Identify which cell holds the provided text, then report its [X, Y] central coordinate. 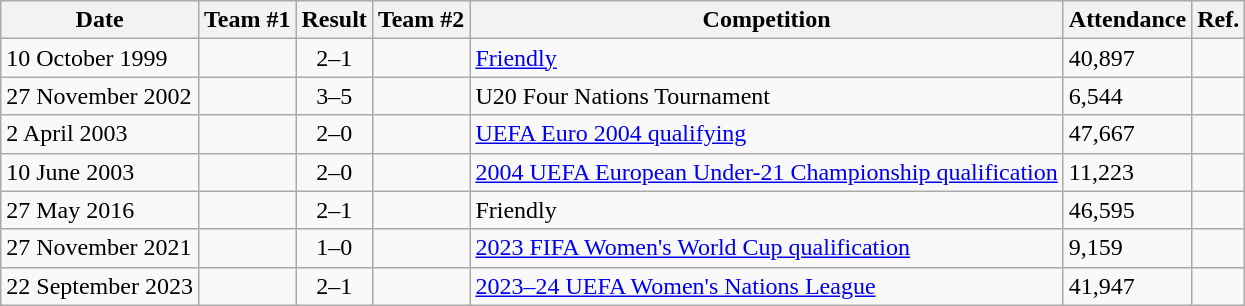
47,667 [1127, 134]
3–5 [334, 96]
10 June 2003 [100, 172]
Result [334, 20]
2 April 2003 [100, 134]
Team #2 [421, 20]
UEFA Euro 2004 qualifying [766, 134]
6,544 [1127, 96]
Ref. [1218, 20]
Competition [766, 20]
2004 UEFA European Under-21 Championship qualification [766, 172]
40,897 [1127, 58]
U20 Four Nations Tournament [766, 96]
46,595 [1127, 210]
11,223 [1127, 172]
10 October 1999 [100, 58]
41,947 [1127, 286]
Team #1 [247, 20]
27 May 2016 [100, 210]
27 November 2002 [100, 96]
2023–24 UEFA Women's Nations League [766, 286]
27 November 2021 [100, 248]
Date [100, 20]
22 September 2023 [100, 286]
1–0 [334, 248]
9,159 [1127, 248]
Attendance [1127, 20]
2023 FIFA Women's World Cup qualification [766, 248]
